Identify which cell holds the provided text, then report its (X, Y) central coordinate. 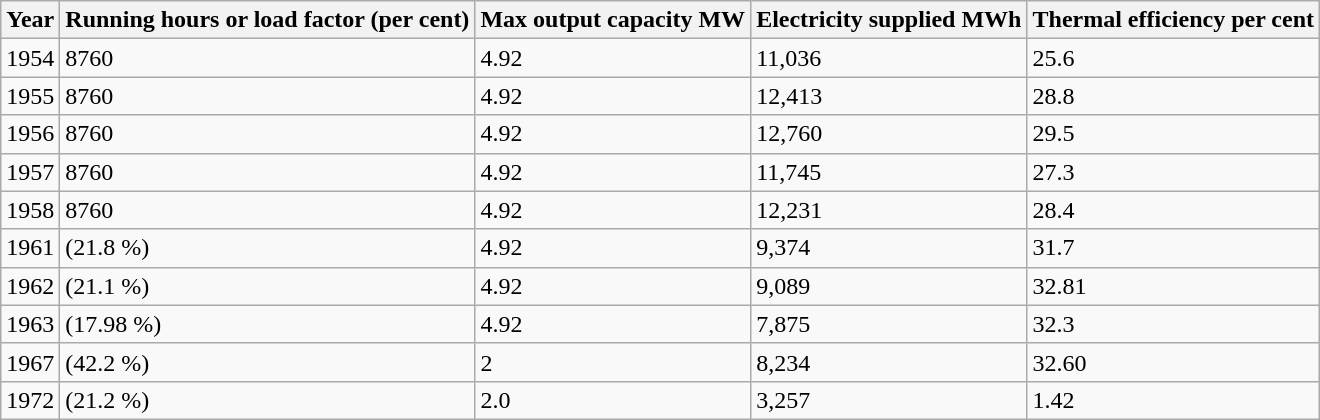
Running hours or load factor (per cent) (268, 20)
1956 (30, 134)
32.81 (1174, 286)
12,760 (889, 134)
1967 (30, 362)
11,036 (889, 58)
8,234 (889, 362)
1954 (30, 58)
12,413 (889, 96)
Year (30, 20)
3,257 (889, 400)
Thermal efficiency per cent (1174, 20)
(42.2 %) (268, 362)
9,089 (889, 286)
1958 (30, 210)
28.8 (1174, 96)
31.7 (1174, 248)
11,745 (889, 172)
1962 (30, 286)
29.5 (1174, 134)
1955 (30, 96)
Electricity supplied MWh (889, 20)
1961 (30, 248)
25.6 (1174, 58)
9,374 (889, 248)
(21.1 %) (268, 286)
1963 (30, 324)
2.0 (613, 400)
32.60 (1174, 362)
1.42 (1174, 400)
(21.2 %) (268, 400)
(21.8 %) (268, 248)
1972 (30, 400)
1957 (30, 172)
Max output capacity MW (613, 20)
27.3 (1174, 172)
28.4 (1174, 210)
2 (613, 362)
7,875 (889, 324)
(17.98 %) (268, 324)
32.3 (1174, 324)
12,231 (889, 210)
